Detect which cell encompasses the target text, then output its [X, Y] center coordinate. 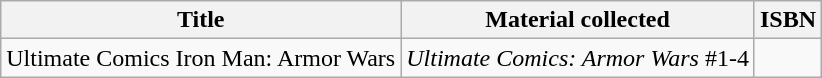
Material collected [578, 20]
Ultimate Comics: Armor Wars #1-4 [578, 58]
Title [201, 20]
ISBN [788, 20]
Ultimate Comics Iron Man: Armor Wars [201, 58]
